From the cell containing the given text, extract its center point as (X, Y) coordinate. 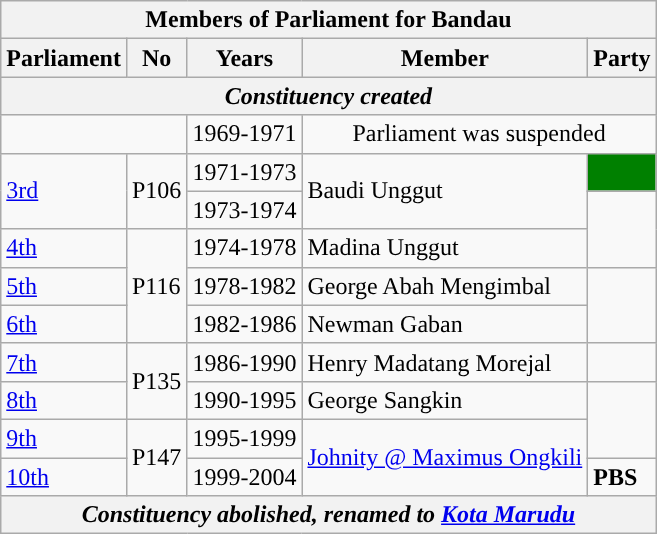
5th (64, 286)
Parliament was suspended (479, 134)
1990-1995 (244, 400)
1974-1978 (244, 248)
P116 (156, 286)
Madina Unggut (445, 248)
1982-1986 (244, 324)
1973-1974 (244, 210)
Henry Madatang Morejal (445, 362)
4th (64, 248)
1969-1971 (244, 134)
9th (64, 438)
No (156, 58)
8th (64, 400)
George Sangkin (445, 400)
P106 (156, 191)
1986-1990 (244, 362)
Constituency abolished, renamed to Kota Marudu (328, 515)
P135 (156, 381)
Party (622, 58)
Johnity @ Maximus Ongkili (445, 457)
10th (64, 477)
1995-1999 (244, 438)
7th (64, 362)
1971-1973 (244, 172)
Newman Gaban (445, 324)
Parliament (64, 58)
Member (445, 58)
1999-2004 (244, 477)
6th (64, 324)
P147 (156, 457)
1978-1982 (244, 286)
3rd (64, 191)
George Abah Mengimbal (445, 286)
Members of Parliament for Bandau (328, 20)
Years (244, 58)
Baudi Unggut (445, 191)
PBS (622, 477)
Constituency created (328, 96)
